Locate the cell with the specified text and output its [x, y] center coordinate. 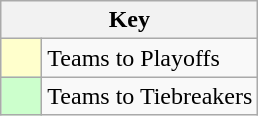
Teams to Tiebreakers [150, 96]
Teams to Playoffs [150, 58]
Key [130, 20]
